Extract the (X, Y) coordinate from the center of the cell holding the provided text.  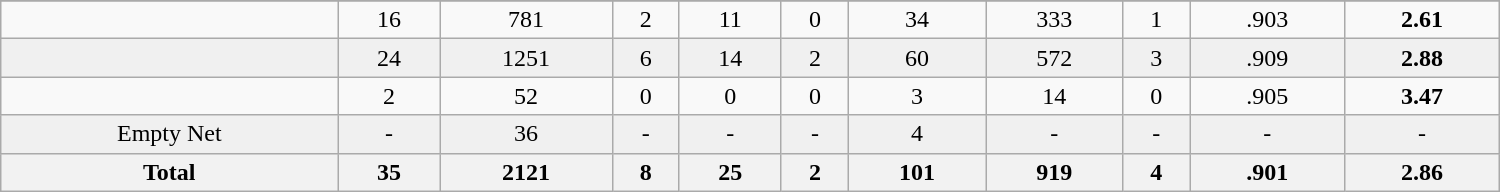
.905 (1268, 96)
8 (646, 172)
1251 (526, 58)
6 (646, 58)
34 (918, 20)
2.61 (1422, 20)
35 (389, 172)
2.88 (1422, 58)
11 (730, 20)
572 (1054, 58)
25 (730, 172)
781 (526, 20)
2121 (526, 172)
919 (1054, 172)
24 (389, 58)
.903 (1268, 20)
.901 (1268, 172)
.909 (1268, 58)
101 (918, 172)
16 (389, 20)
2.86 (1422, 172)
Total (170, 172)
36 (526, 134)
1 (1156, 20)
60 (918, 58)
333 (1054, 20)
3.47 (1422, 96)
Empty Net (170, 134)
52 (526, 96)
